For the text-containing cell, return its midpoint in (X, Y) coordinate format. 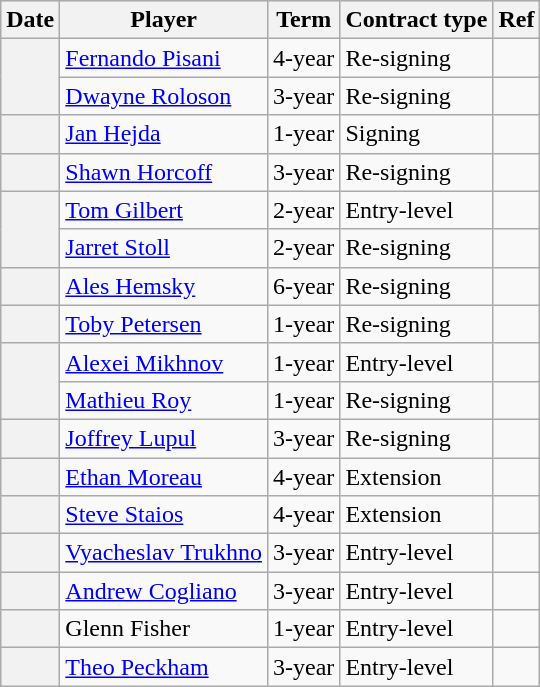
Toby Petersen (164, 324)
Dwayne Roloson (164, 96)
Andrew Cogliano (164, 591)
Shawn Horcoff (164, 172)
Signing (416, 134)
Alexei Mikhnov (164, 362)
Ethan Moreau (164, 477)
Tom Gilbert (164, 210)
Player (164, 20)
6-year (304, 286)
Jarret Stoll (164, 248)
Ales Hemsky (164, 286)
Jan Hejda (164, 134)
Joffrey Lupul (164, 438)
Steve Staios (164, 515)
Contract type (416, 20)
Ref (516, 20)
Theo Peckham (164, 667)
Glenn Fisher (164, 629)
Mathieu Roy (164, 400)
Date (30, 20)
Fernando Pisani (164, 58)
Term (304, 20)
Vyacheslav Trukhno (164, 553)
